Pinpoint the cell where the given text exists, returning its (x, y) midpoint coordinate. 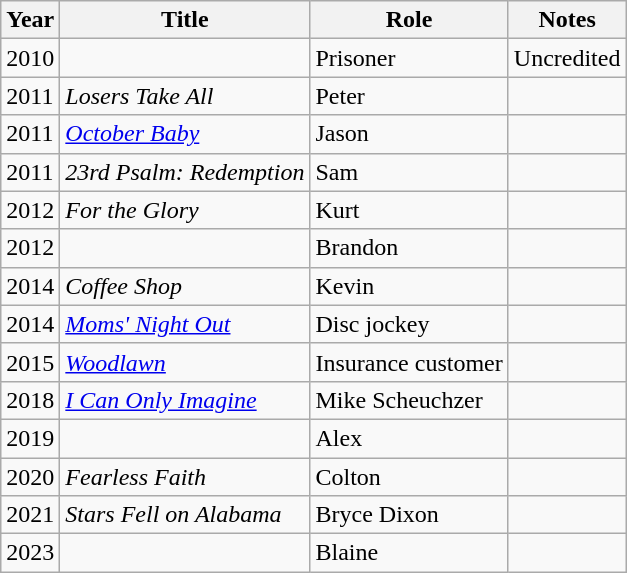
2020 (30, 477)
I Can Only Imagine (185, 400)
2015 (30, 362)
Prisoner (409, 58)
Mike Scheuchzer (409, 400)
Kurt (409, 210)
Stars Fell on Alabama (185, 515)
Insurance customer (409, 362)
Jason (409, 134)
For the Glory (185, 210)
Disc jockey (409, 324)
Role (409, 20)
Fearless Faith (185, 477)
Losers Take All (185, 96)
Coffee Shop (185, 286)
23rd Psalm: Redemption (185, 172)
Sam (409, 172)
Blaine (409, 553)
Bryce Dixon (409, 515)
October Baby (185, 134)
2021 (30, 515)
Peter (409, 96)
Year (30, 20)
2018 (30, 400)
2019 (30, 438)
Woodlawn (185, 362)
Moms' Night Out (185, 324)
Brandon (409, 248)
Kevin (409, 286)
Title (185, 20)
Colton (409, 477)
2010 (30, 58)
Uncredited (567, 58)
Notes (567, 20)
2023 (30, 553)
Alex (409, 438)
